Locate the cell with the specified text and output its [X, Y] center coordinate. 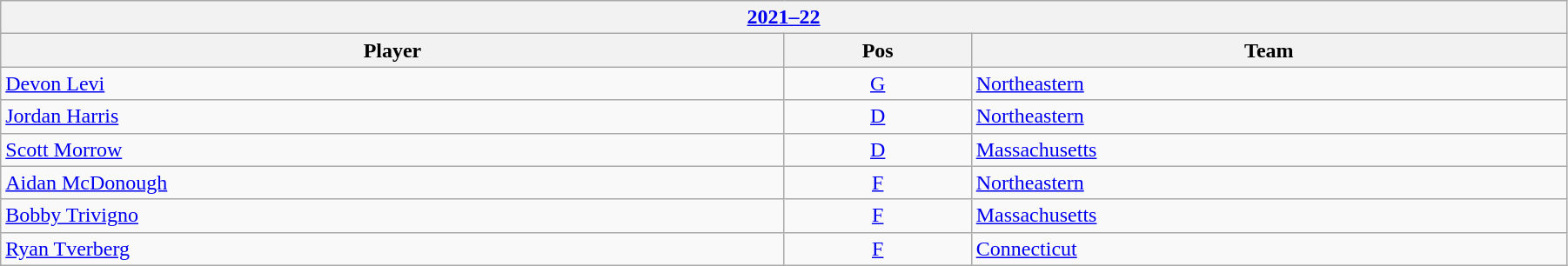
Connecticut [1269, 249]
Jordan Harris [392, 116]
Player [392, 50]
Devon Levi [392, 83]
G [877, 83]
Team [1269, 50]
Ryan Tverberg [392, 249]
Scott Morrow [392, 150]
Bobby Trivigno [392, 216]
Pos [877, 50]
Aidan McDonough [392, 183]
2021–22 [784, 17]
